Identify which cell holds the provided text, then report its [x, y] central coordinate. 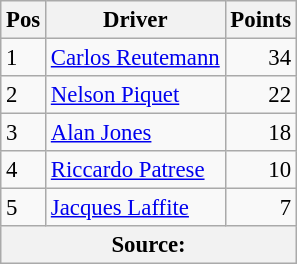
10 [260, 170]
Nelson Piquet [136, 95]
2 [24, 95]
Source: [149, 245]
1 [24, 58]
34 [260, 58]
Pos [24, 20]
3 [24, 133]
7 [260, 208]
22 [260, 95]
Points [260, 20]
Alan Jones [136, 133]
Driver [136, 20]
18 [260, 133]
4 [24, 170]
5 [24, 208]
Jacques Laffite [136, 208]
Riccardo Patrese [136, 170]
Carlos Reutemann [136, 58]
